Search for the cell housing the specified text and yield its (X, Y) center coordinate. 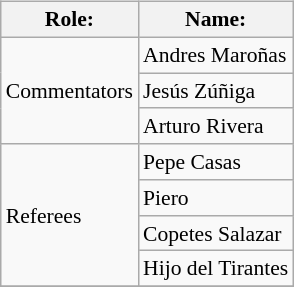
Referees (70, 215)
Commentators (70, 90)
Hijo del Tirantes (216, 269)
Role: (70, 20)
Andres Maroñas (216, 55)
Jesús Zúñiga (216, 91)
Name: (216, 20)
Arturo Rivera (216, 126)
Piero (216, 198)
Pepe Casas (216, 162)
Copetes Salazar (216, 233)
